Return [X, Y] of the center of cell containing provided text 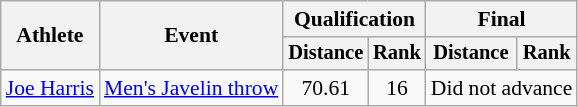
Event [191, 36]
Athlete [50, 36]
Joe Harris [50, 88]
Qualification [354, 19]
Did not advance [502, 88]
Final [502, 19]
16 [397, 88]
Men's Javelin throw [191, 88]
70.61 [326, 88]
